Output the (X, Y) coordinate of the center of the cell containing the given text.  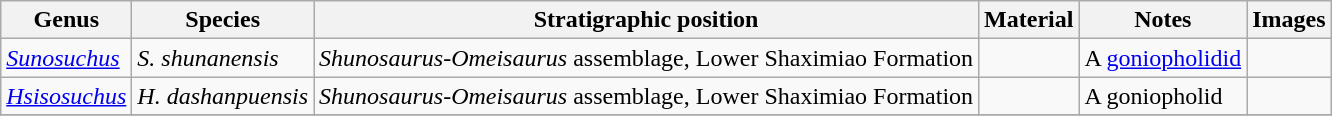
A goniopholid (1163, 96)
Material (1029, 20)
Images (1289, 20)
A goniopholidid (1163, 58)
Species (223, 20)
Hsisosuchus (66, 96)
Notes (1163, 20)
Genus (66, 20)
S. shunanensis (223, 58)
Sunosuchus (66, 58)
H. dashanpuensis (223, 96)
Stratigraphic position (646, 20)
